Scan for the cell matching the given text and deliver its [X, Y] coordinate at center. 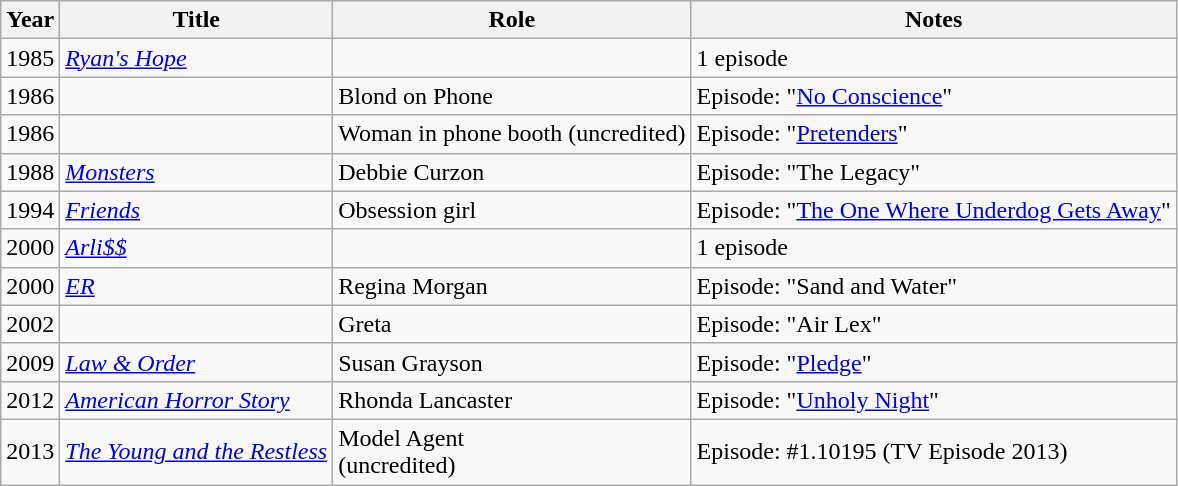
American Horror Story [196, 400]
Greta [512, 324]
Episode: "Sand and Water" [934, 286]
Law & Order [196, 362]
Regina Morgan [512, 286]
2013 [30, 452]
Episode: "Air Lex" [934, 324]
The Young and the Restless [196, 452]
Episode: "The One Where Underdog Gets Away" [934, 210]
2012 [30, 400]
Rhonda Lancaster [512, 400]
Episode: "Unholy Night" [934, 400]
Blond on Phone [512, 96]
Obsession girl [512, 210]
2009 [30, 362]
Role [512, 20]
Friends [196, 210]
Episode: "The Legacy" [934, 172]
1985 [30, 58]
ER [196, 286]
Episode: "Pretenders" [934, 134]
1988 [30, 172]
Ryan's Hope [196, 58]
Year [30, 20]
Susan Grayson [512, 362]
Debbie Curzon [512, 172]
Notes [934, 20]
Model Agent(uncredited) [512, 452]
Monsters [196, 172]
Title [196, 20]
Episode: "Pledge" [934, 362]
Arli$$ [196, 248]
Episode: "No Conscience" [934, 96]
1994 [30, 210]
2002 [30, 324]
Episode: #1.10195 (TV Episode 2013) [934, 452]
Woman in phone booth (uncredited) [512, 134]
